Pinpoint the cell where the given text exists, returning its (X, Y) midpoint coordinate. 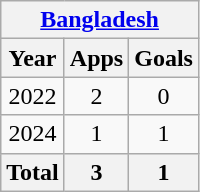
Total (33, 172)
Apps (96, 58)
Year (33, 58)
3 (96, 172)
0 (164, 96)
Goals (164, 58)
2022 (33, 96)
2024 (33, 134)
2 (96, 96)
Bangladesh (100, 20)
